Return (x, y) of the center of cell containing provided text 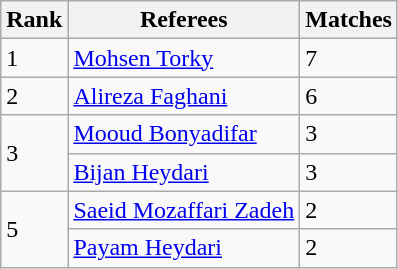
Rank (34, 20)
Payam Heydari (184, 248)
Matches (349, 20)
5 (34, 229)
Mooud Bonyadifar (184, 134)
Mohsen Torky (184, 58)
7 (349, 58)
Alireza Faghani (184, 96)
1 (34, 58)
6 (349, 96)
Saeid Mozaffari Zadeh (184, 210)
Referees (184, 20)
Bijan Heydari (184, 172)
